Provide the [x, y] coordinate of the cell's center where the given text is located.  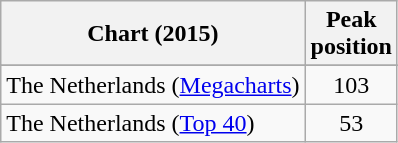
103 [351, 85]
53 [351, 123]
Peakposition [351, 34]
The Netherlands (Top 40) [153, 123]
Chart (2015) [153, 34]
The Netherlands (Megacharts) [153, 85]
